Find where the given text appears and provide that cell's center as [X, Y] coordinate. 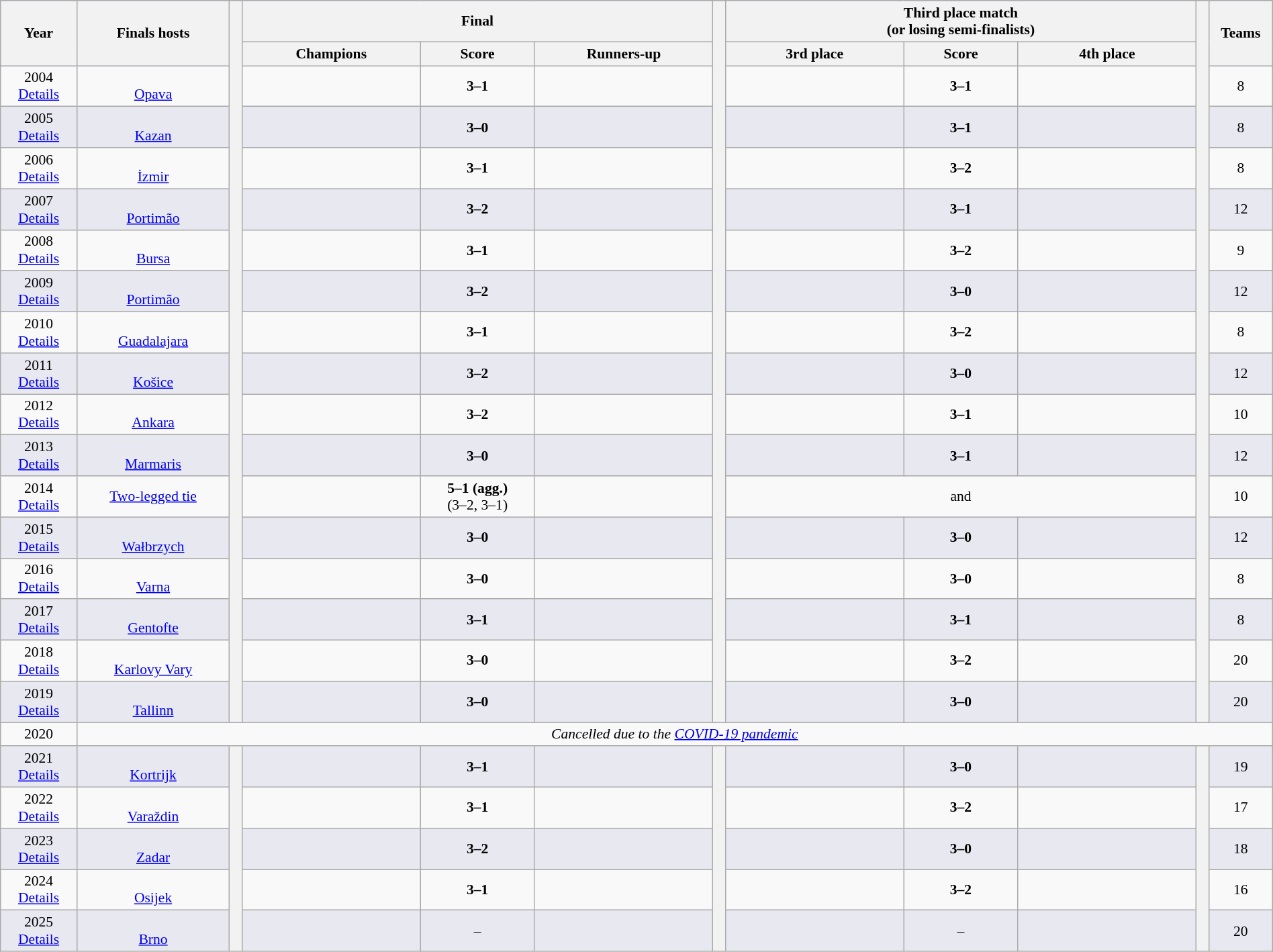
2006Details [39, 168]
Year [39, 34]
Zadar [153, 849]
2020 [39, 734]
Final [478, 21]
16 [1241, 890]
Varna [153, 579]
2009Details [39, 291]
2024Details [39, 890]
2012Details [39, 415]
2013Details [39, 455]
2019Details [39, 702]
2010Details [39, 333]
Two-legged tie [153, 497]
2022Details [39, 808]
Kazan [153, 128]
Košice [153, 373]
2011Details [39, 373]
Teams [1241, 34]
Marmaris [153, 455]
9 [1241, 250]
Champions [332, 54]
3rd place [815, 54]
Kortrijk [153, 767]
Bursa [153, 250]
17 [1241, 808]
2014Details [39, 497]
2007Details [39, 209]
Osijek [153, 890]
Gentofte [153, 620]
Wałbrzych [153, 537]
Tallinn [153, 702]
4th place [1106, 54]
2008Details [39, 250]
Finals hosts [153, 34]
Brno [153, 931]
2021Details [39, 767]
Cancelled due to the COVID-19 pandemic [674, 734]
18 [1241, 849]
2025Details [39, 931]
2023Details [39, 849]
Varaždin [153, 808]
2018Details [39, 661]
2017Details [39, 620]
19 [1241, 767]
Karlovy Vary [153, 661]
2016Details [39, 579]
2015Details [39, 537]
Opava [153, 86]
5–1 (agg.)(3–2, 3–1) [477, 497]
Third place match(or losing semi-finalists) [961, 21]
2005Details [39, 128]
2004Details [39, 86]
Ankara [153, 415]
İzmir [153, 168]
Runners-up [623, 54]
and [961, 497]
Guadalajara [153, 333]
